Capture the cell that displays the provided text and extract its [x, y] central coordinate. 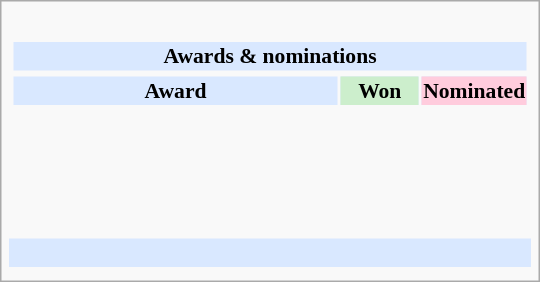
Award [175, 90]
Won [380, 90]
Awards & nominations [270, 56]
Nominated [474, 90]
Awards & nominations Award Won Nominated [270, 124]
